Identify which cell holds the provided text, then report its (X, Y) central coordinate. 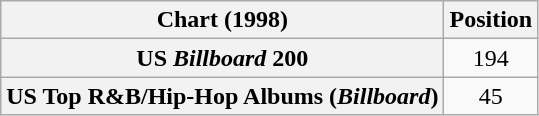
194 (491, 58)
Position (491, 20)
US Top R&B/Hip-Hop Albums (Billboard) (222, 96)
Chart (1998) (222, 20)
45 (491, 96)
US Billboard 200 (222, 58)
